Pinpoint the cell where the given text exists, returning its (X, Y) midpoint coordinate. 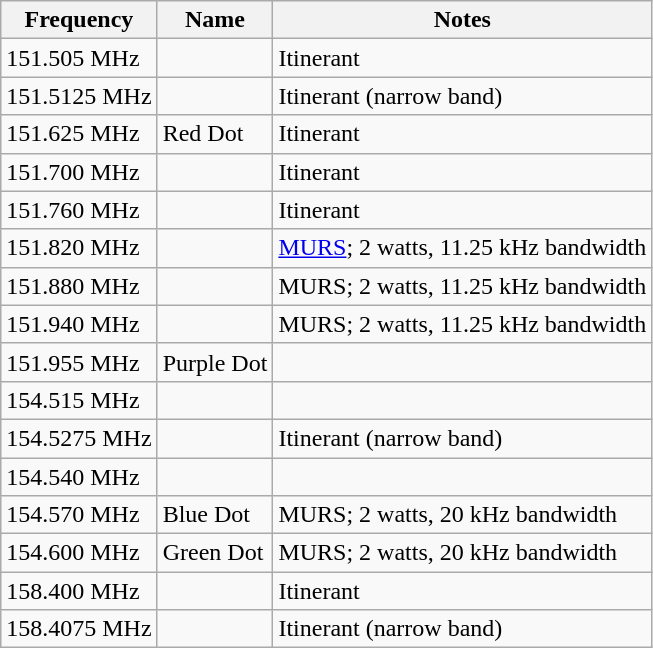
Blue Dot (215, 515)
154.600 MHz (79, 553)
Name (215, 20)
151.700 MHz (79, 172)
Purple Dot (215, 362)
Notes (462, 20)
151.880 MHz (79, 286)
154.515 MHz (79, 400)
151.760 MHz (79, 210)
Frequency (79, 20)
154.5275 MHz (79, 438)
158.4075 MHz (79, 629)
154.570 MHz (79, 515)
Red Dot (215, 134)
Green Dot (215, 553)
151.955 MHz (79, 362)
151.940 MHz (79, 324)
151.820 MHz (79, 248)
151.625 MHz (79, 134)
158.400 MHz (79, 591)
151.5125 MHz (79, 96)
154.540 MHz (79, 477)
151.505 MHz (79, 58)
